For the text-containing cell, return its midpoint in [X, Y] coordinate format. 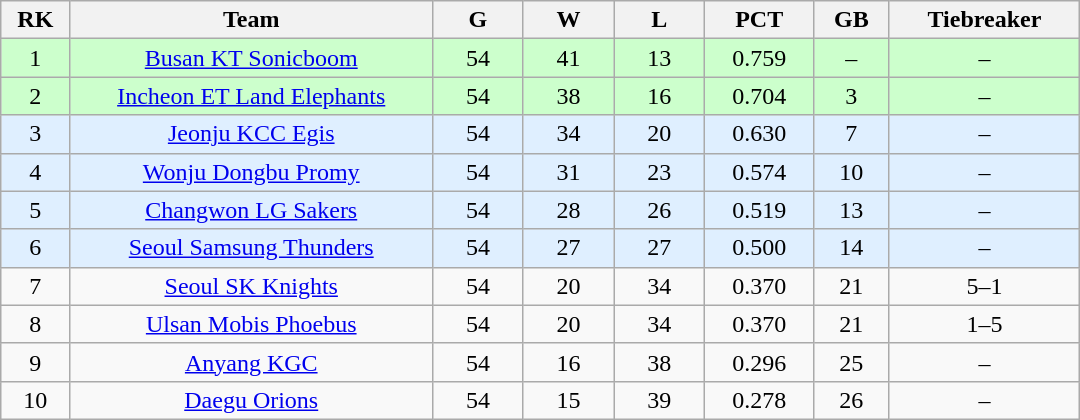
Wonju Dongbu Promy [252, 172]
5 [36, 210]
Busan KT Sonicboom [252, 58]
2 [36, 96]
6 [36, 248]
14 [852, 248]
39 [660, 400]
1 [36, 58]
0.630 [760, 134]
Jeonju KCC Egis [252, 134]
Seoul Samsung Thunders [252, 248]
5–1 [984, 286]
31 [568, 172]
8 [36, 324]
25 [852, 362]
41 [568, 58]
Anyang KGC [252, 362]
28 [568, 210]
0.500 [760, 248]
GB [852, 20]
4 [36, 172]
0.704 [760, 96]
0.278 [760, 400]
L [660, 20]
PCT [760, 20]
Changwon LG Sakers [252, 210]
W [568, 20]
9 [36, 362]
0.759 [760, 58]
Daegu Orions [252, 400]
0.519 [760, 210]
0.296 [760, 362]
Incheon ET Land Elephants [252, 96]
Seoul SK Knights [252, 286]
RK [36, 20]
15 [568, 400]
23 [660, 172]
Team [252, 20]
Ulsan Mobis Phoebus [252, 324]
Tiebreaker [984, 20]
G [478, 20]
1–5 [984, 324]
0.574 [760, 172]
